Extract the [X, Y] coordinate from the center of the cell holding the provided text.  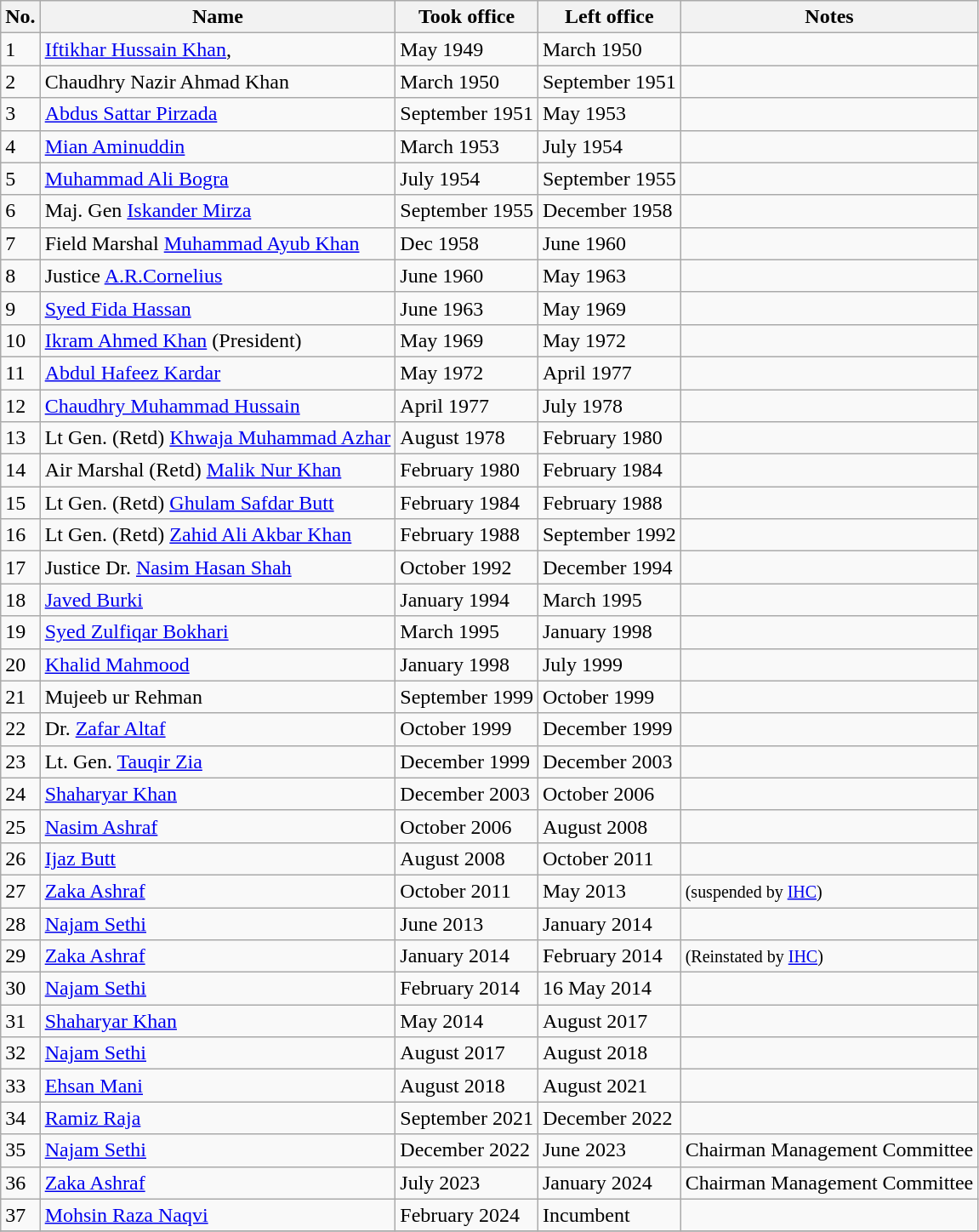
Abdus Sattar Pirzada [218, 114]
September 1992 [609, 535]
Syed Fida Hassan [218, 308]
Justice A.R.Cornelius [218, 276]
Lt Gen. (Retd) Khwaja Muhammad Azhar [218, 438]
27 [20, 891]
July 1999 [609, 664]
28 [20, 923]
12 [20, 406]
3 [20, 114]
5 [20, 179]
Justice Dr. Nasim Hasan Shah [218, 568]
37 [20, 1215]
29 [20, 956]
March 1953 [467, 146]
Chaudhry Nazir Ahmad Khan [218, 82]
Lt Gen. (Retd) Ghulam Safdar Butt [218, 503]
6 [20, 211]
August 1978 [467, 438]
Muhammad Ali Bogra [218, 179]
30 [20, 989]
February 2024 [467, 1215]
Maj. Gen Iskander Mirza [218, 211]
Air Marshal (Retd) Malik Nur Khan [218, 471]
17 [20, 568]
19 [20, 632]
34 [20, 1118]
September 1999 [467, 697]
Field Marshal Muhammad Ayub Khan [218, 243]
31 [20, 1021]
8 [20, 276]
September 2021 [467, 1118]
Dr. Zafar Altaf [218, 729]
Ehsan Mani [218, 1086]
October 1992 [467, 568]
20 [20, 664]
35 [20, 1150]
(suspended by IHC) [829, 891]
23 [20, 761]
7 [20, 243]
January 2024 [609, 1183]
Ikram Ahmed Khan (President) [218, 340]
32 [20, 1053]
25 [20, 826]
Mujeeb ur Rehman [218, 697]
Chaudhry Muhammad Hussain [218, 406]
May 1963 [609, 276]
18 [20, 600]
Ramiz Raja [218, 1118]
Notes [829, 17]
May 2014 [467, 1021]
Took office [467, 17]
1 [20, 49]
December 1994 [609, 568]
June 2023 [609, 1150]
(Reinstated by IHC) [829, 956]
Javed Burki [218, 600]
Lt. Gen. Tauqir Zia [218, 761]
Mohsin Raza Naqvi [218, 1215]
Nasim Ashraf [218, 826]
Syed Zulfiqar Bokhari [218, 632]
May 1953 [609, 114]
16 May 2014 [609, 989]
33 [20, 1086]
Iftikhar Hussain Khan, [218, 49]
15 [20, 503]
July 1978 [609, 406]
9 [20, 308]
Abdul Hafeez Kardar [218, 373]
Dec 1958 [467, 243]
36 [20, 1183]
11 [20, 373]
May 1949 [467, 49]
May 2013 [609, 891]
Incumbent [609, 1215]
2 [20, 82]
June 2013 [467, 923]
December 1958 [609, 211]
Ijaz Butt [218, 858]
Left office [609, 17]
No. [20, 17]
January 1994 [467, 600]
21 [20, 697]
10 [20, 340]
24 [20, 794]
June 1963 [467, 308]
14 [20, 471]
13 [20, 438]
Name [218, 17]
16 [20, 535]
Mian Aminuddin [218, 146]
22 [20, 729]
Khalid Mahmood [218, 664]
Lt Gen. (Retd) Zahid Ali Akbar Khan [218, 535]
26 [20, 858]
July 2023 [467, 1183]
August 2021 [609, 1086]
4 [20, 146]
